For the text-containing cell, return its midpoint in (x, y) coordinate format. 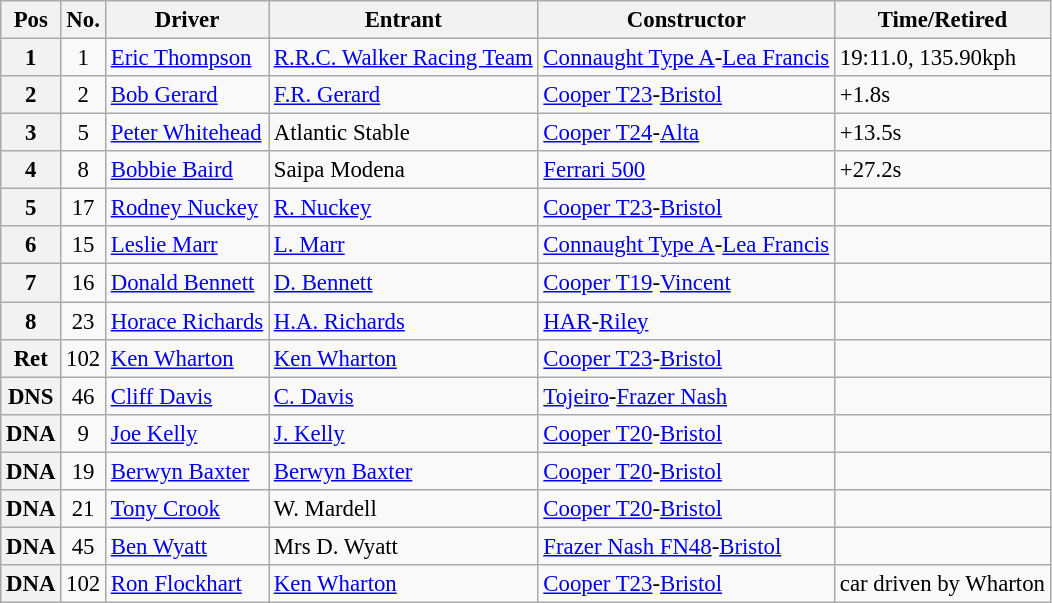
Donald Bennett (186, 283)
7 (31, 283)
6 (31, 245)
Cooper T24-Alta (686, 133)
Ben Wyatt (186, 546)
19 (84, 471)
Leslie Marr (186, 245)
R. Nuckey (404, 208)
DNS (31, 396)
Frazer Nash FN48-Bristol (686, 546)
+1.8s (943, 95)
Peter Whitehead (186, 133)
Tony Crook (186, 509)
HAR-Riley (686, 321)
16 (84, 283)
Ferrari 500 (686, 170)
Driver (186, 20)
Constructor (686, 20)
19:11.0, 135.90kph (943, 58)
C. Davis (404, 396)
Ron Flockhart (186, 584)
46 (84, 396)
W. Mardell (404, 509)
Bobbie Baird (186, 170)
+13.5s (943, 133)
Saipa Modena (404, 170)
Cliff Davis (186, 396)
F.R. Gerard (404, 95)
Bob Gerard (186, 95)
+27.2s (943, 170)
L. Marr (404, 245)
21 (84, 509)
Atlantic Stable (404, 133)
17 (84, 208)
4 (31, 170)
Eric Thompson (186, 58)
Mrs D. Wyatt (404, 546)
15 (84, 245)
car driven by Wharton (943, 584)
Ret (31, 358)
J. Kelly (404, 433)
9 (84, 433)
R.R.C. Walker Racing Team (404, 58)
Tojeiro-Frazer Nash (686, 396)
Pos (31, 20)
3 (31, 133)
D. Bennett (404, 283)
Rodney Nuckey (186, 208)
45 (84, 546)
Entrant (404, 20)
No. (84, 20)
Horace Richards (186, 321)
H.A. Richards (404, 321)
Time/Retired (943, 20)
Joe Kelly (186, 433)
23 (84, 321)
Cooper T19-Vincent (686, 283)
